Detect which cell encompasses the target text, then output its (x, y) center coordinate. 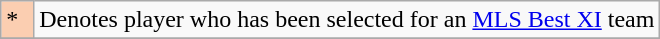
Denotes player who has been selected for an MLS Best XI team (347, 20)
* (18, 20)
